Detect which cell encompasses the target text, then output its (X, Y) center coordinate. 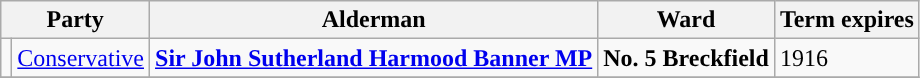
Sir John Sutherland Harmood Banner MP (374, 58)
Ward (686, 20)
Alderman (374, 20)
1916 (846, 58)
Conservative (81, 58)
Term expires (846, 20)
No. 5 Breckfield (686, 58)
Party (76, 20)
